Return the (X, Y) coordinate for the center point of the cell that contains the specified text.  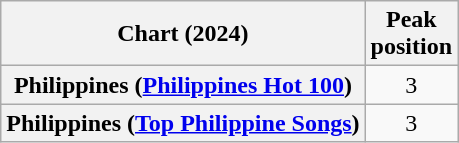
Peakposition (411, 34)
Philippines (Philippines Hot 100) (183, 85)
Chart (2024) (183, 34)
Philippines (Top Philippine Songs) (183, 123)
